Capture the cell that displays the provided text and extract its [x, y] central coordinate. 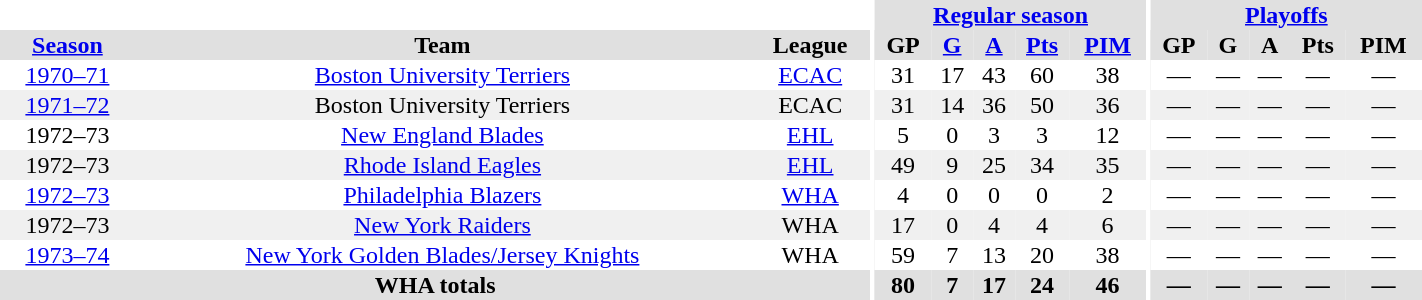
Team [442, 45]
6 [1108, 225]
46 [1108, 285]
49 [903, 165]
24 [1042, 285]
20 [1042, 255]
1971–72 [68, 105]
5 [903, 135]
1973–74 [68, 255]
12 [1108, 135]
League [810, 45]
Regular season [1010, 15]
WHA totals [435, 285]
50 [1042, 105]
Playoffs [1286, 15]
9 [952, 165]
34 [1042, 165]
New England Blades [442, 135]
14 [952, 105]
59 [903, 255]
Rhode Island Eagles [442, 165]
80 [903, 285]
25 [994, 165]
13 [994, 255]
2 [1108, 195]
35 [1108, 165]
New York Raiders [442, 225]
New York Golden Blades/Jersey Knights [442, 255]
43 [994, 75]
60 [1042, 75]
Season [68, 45]
1970–71 [68, 75]
Philadelphia Blazers [442, 195]
